For the text-containing cell, return its midpoint in (x, y) coordinate format. 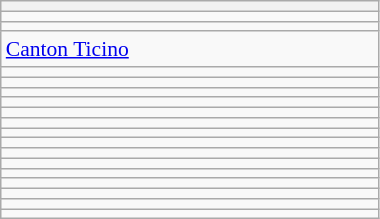
Canton Ticino (190, 50)
